Find where the given text appears and provide that cell's center as [x, y] coordinate. 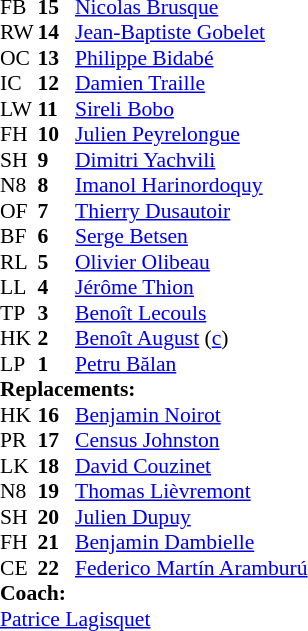
22 [57, 568]
LL [19, 287]
Petru Bălan [192, 364]
17 [57, 441]
Jean-Baptiste Gobelet [192, 33]
1 [57, 364]
OC [19, 58]
Coach: [154, 593]
RL [19, 262]
LW [19, 109]
Sireli Bobo [192, 109]
David Couzinet [192, 466]
18 [57, 466]
7 [57, 211]
13 [57, 58]
IC [19, 83]
9 [57, 160]
LK [19, 466]
LP [19, 364]
OF [19, 211]
Jérôme Thion [192, 287]
Damien Traille [192, 83]
Imanol Harinordoquy [192, 185]
14 [57, 33]
Olivier Olibeau [192, 262]
Benjamin Noirot [192, 415]
Benoît August (c) [192, 339]
Serge Betsen [192, 237]
16 [57, 415]
CE [19, 568]
Dimitri Yachvili [192, 160]
10 [57, 135]
RW [19, 33]
Philippe Bidabé [192, 58]
BF [19, 237]
Julien Peyrelongue [192, 135]
21 [57, 543]
4 [57, 287]
6 [57, 237]
Replacements: [154, 389]
Julien Dupuy [192, 517]
Thomas Lièvremont [192, 491]
Thierry Dusautoir [192, 211]
5 [57, 262]
20 [57, 517]
11 [57, 109]
Benjamin Dambielle [192, 543]
Census Johnston [192, 441]
TP [19, 313]
Federico Martín Aramburú [192, 568]
PR [19, 441]
8 [57, 185]
19 [57, 491]
12 [57, 83]
3 [57, 313]
2 [57, 339]
Benoît Lecouls [192, 313]
